Return the (x, y) coordinate for the center point of the cell that contains the specified text.  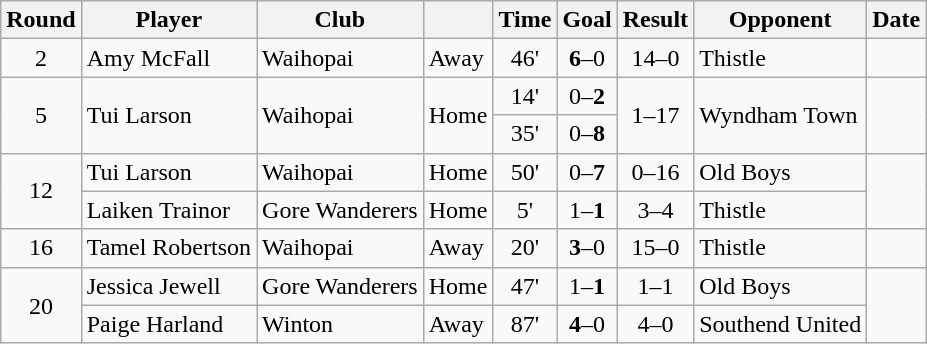
Goal (587, 20)
0–7 (587, 172)
Winton (340, 324)
Opponent (780, 20)
50' (525, 172)
Result (655, 20)
Southend United (780, 324)
46' (525, 58)
47' (525, 286)
Laiken Trainor (168, 210)
2 (41, 58)
16 (41, 248)
0–2 (587, 96)
3–4 (655, 210)
Tamel Robertson (168, 248)
12 (41, 191)
5' (525, 210)
20' (525, 248)
14' (525, 96)
15–0 (655, 248)
5 (41, 115)
1–17 (655, 115)
Jessica Jewell (168, 286)
87' (525, 324)
Amy McFall (168, 58)
Time (525, 20)
20 (41, 305)
Wyndham Town (780, 115)
Club (340, 20)
Date (896, 20)
35' (525, 134)
Player (168, 20)
0–8 (587, 134)
3–0 (587, 248)
Round (41, 20)
14–0 (655, 58)
Paige Harland (168, 324)
6–0 (587, 58)
0–16 (655, 172)
